Locate the cell with the specified text and output its [X, Y] center coordinate. 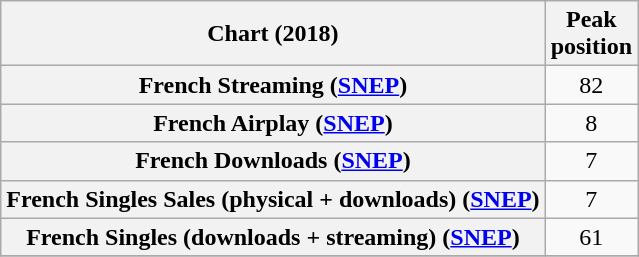
8 [591, 123]
French Streaming (SNEP) [273, 85]
Chart (2018) [273, 34]
82 [591, 85]
French Airplay (SNEP) [273, 123]
Peakposition [591, 34]
French Downloads (SNEP) [273, 161]
French Singles Sales (physical + downloads) (SNEP) [273, 199]
French Singles (downloads + streaming) (SNEP) [273, 237]
61 [591, 237]
